Pinpoint the cell where the given text exists, returning its [X, Y] midpoint coordinate. 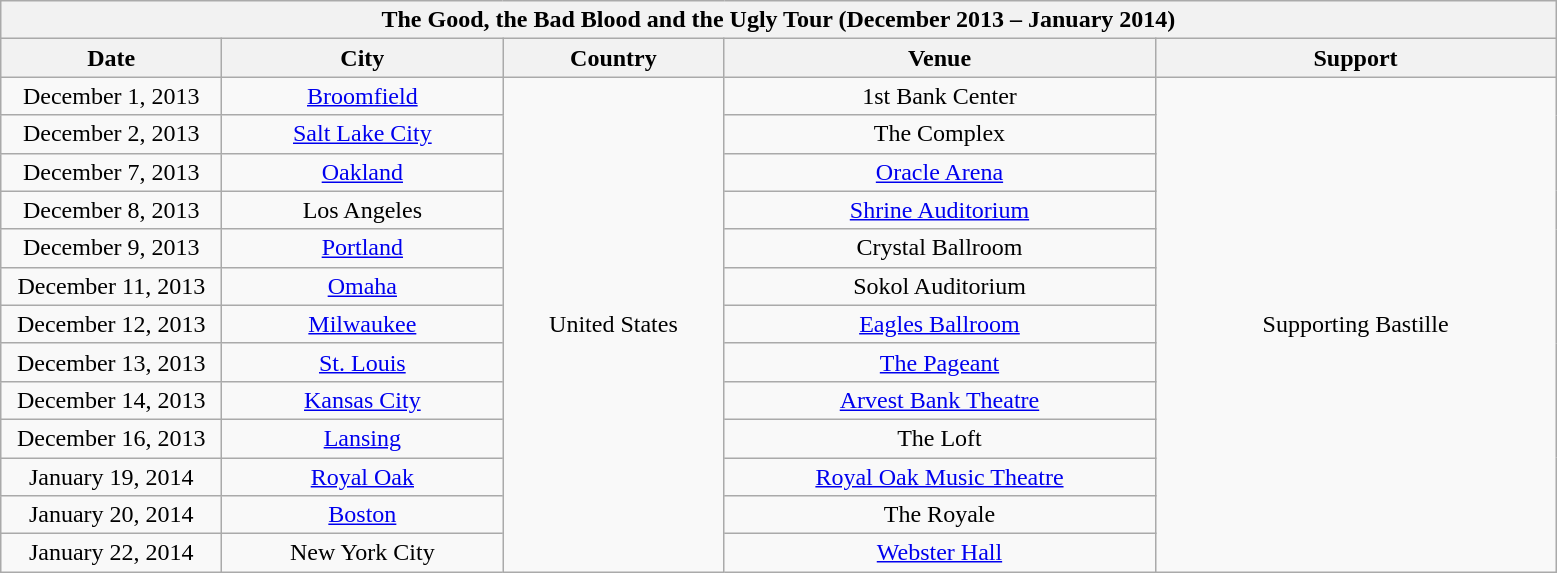
The Royale [940, 515]
Omaha [362, 286]
Shrine Auditorium [940, 210]
The Complex [940, 134]
Arvest Bank Theatre [940, 400]
United States [614, 324]
Kansas City [362, 400]
December 8, 2013 [112, 210]
Sokol Auditorium [940, 286]
Salt Lake City [362, 134]
Lansing [362, 438]
Support [1356, 58]
January 20, 2014 [112, 515]
Boston [362, 515]
Oracle Arena [940, 172]
Eagles Ballroom [940, 324]
1st Bank Center [940, 96]
Venue [940, 58]
Date [112, 58]
Supporting Bastille [1356, 324]
City [362, 58]
December 2, 2013 [112, 134]
January 19, 2014 [112, 477]
The Pageant [940, 362]
The Loft [940, 438]
December 16, 2013 [112, 438]
Portland [362, 248]
Crystal Ballroom [940, 248]
January 22, 2014 [112, 553]
New York City [362, 553]
The Good, the Bad Blood and the Ugly Tour (December 2013 – January 2014) [778, 20]
St. Louis [362, 362]
December 13, 2013 [112, 362]
December 9, 2013 [112, 248]
December 14, 2013 [112, 400]
Oakland [362, 172]
December 12, 2013 [112, 324]
Royal Oak [362, 477]
Los Angeles [362, 210]
Webster Hall [940, 553]
Broomfield [362, 96]
December 11, 2013 [112, 286]
December 7, 2013 [112, 172]
Country [614, 58]
Royal Oak Music Theatre [940, 477]
December 1, 2013 [112, 96]
Milwaukee [362, 324]
